Find where the given text appears and provide that cell's center as (x, y) coordinate. 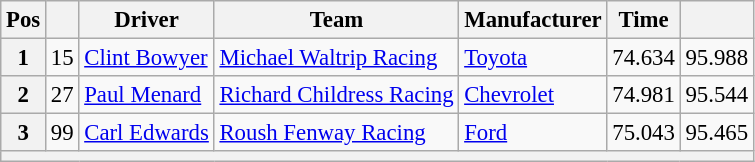
Clint Bowyer (146, 58)
95.544 (716, 95)
74.981 (644, 95)
2 (24, 95)
1 (24, 58)
15 (62, 58)
Roush Fenway Racing (336, 133)
Michael Waltrip Racing (336, 58)
Manufacturer (533, 20)
Team (336, 20)
Carl Edwards (146, 133)
Pos (24, 20)
Time (644, 20)
Toyota (533, 58)
Paul Menard (146, 95)
Ford (533, 133)
99 (62, 133)
Chevrolet (533, 95)
95.988 (716, 58)
95.465 (716, 133)
Richard Childress Racing (336, 95)
27 (62, 95)
74.634 (644, 58)
75.043 (644, 133)
3 (24, 133)
Driver (146, 20)
